Extract the (X, Y) coordinate from the center of the cell holding the provided text.  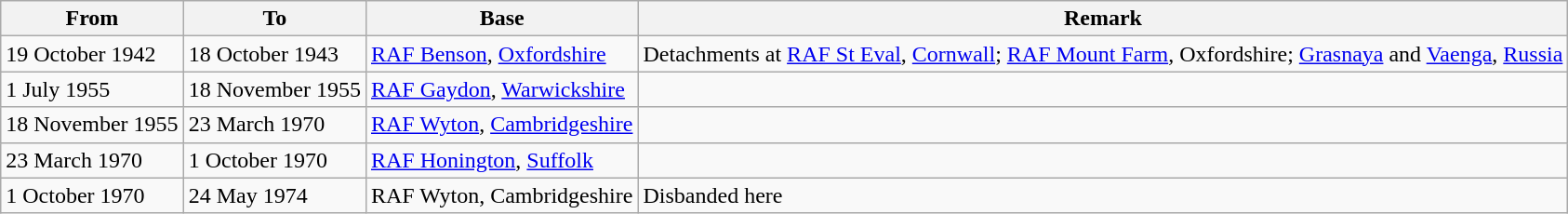
RAF Benson, Oxfordshire (501, 54)
Remark (1103, 19)
19 October 1942 (92, 54)
To (274, 19)
From (92, 19)
24 May 1974 (274, 195)
1 July 1955 (92, 89)
Base (501, 19)
RAF Gaydon, Warwickshire (501, 89)
Disbanded here (1103, 195)
Detachments at RAF St Eval, Cornwall; RAF Mount Farm, Oxfordshire; Grasnaya and Vaenga, Russia (1103, 54)
RAF Honington, Suffolk (501, 160)
18 October 1943 (274, 54)
